Detect which cell encompasses the target text, then output its [X, Y] center coordinate. 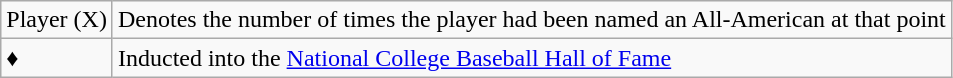
♦ [57, 58]
Denotes the number of times the player had been named an All-American at that point [532, 20]
Player (X) [57, 20]
Inducted into the National College Baseball Hall of Fame [532, 58]
